Locate the cell with the specified text and output its [X, Y] center coordinate. 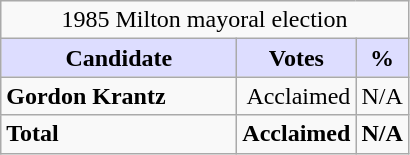
Candidate [119, 58]
% [382, 58]
1985 Milton mayoral election [205, 20]
Total [119, 134]
Gordon Krantz [119, 96]
Votes [296, 58]
